Detect which cell encompasses the target text, then output its (X, Y) center coordinate. 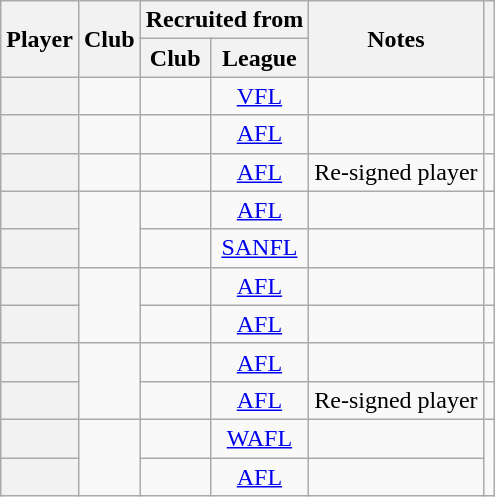
VFL (260, 96)
WAFL (260, 438)
Player (40, 39)
SANFL (260, 248)
League (260, 58)
Notes (396, 39)
Recruited from (224, 20)
